Search for the cell housing the specified text and yield its [x, y] center coordinate. 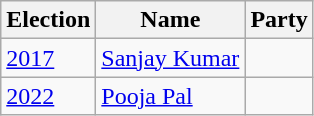
Pooja Pal [170, 96]
Name [170, 20]
Election [48, 20]
Party [279, 20]
2022 [48, 96]
Sanjay Kumar [170, 58]
2017 [48, 58]
